Output the [x, y] coordinate of the center of the cell containing the given text.  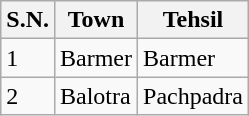
Town [96, 20]
2 [28, 96]
1 [28, 58]
S.N. [28, 20]
Tehsil [194, 20]
Pachpadra [194, 96]
Balotra [96, 96]
